Determine the [x, y] coordinate at the center of the cell enclosing the given text.  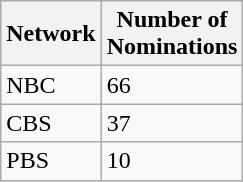
66 [172, 85]
PBS [51, 161]
Number ofNominations [172, 34]
37 [172, 123]
NBC [51, 85]
10 [172, 161]
CBS [51, 123]
Network [51, 34]
